Capture the cell that displays the provided text and extract its [x, y] central coordinate. 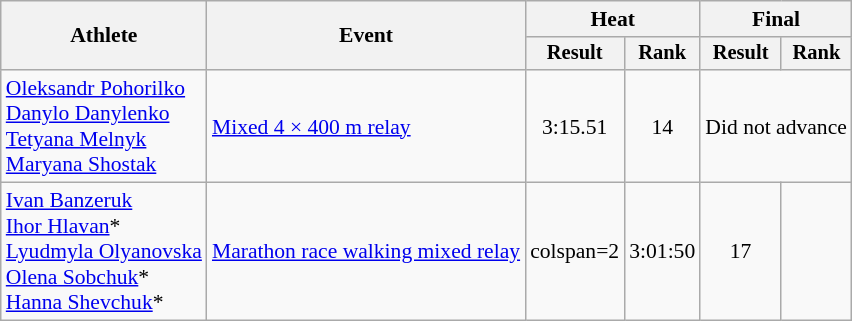
Mixed 4 × 400 m relay [366, 126]
Heat [612, 19]
Ivan BanzerukIhor Hlavan*Lyudmyla OlyanovskaOlena Sobchuk*Hanna Shevchuk* [104, 252]
3:15.51 [574, 126]
3:01:50 [662, 252]
colspan=2 [574, 252]
Event [366, 36]
Final [776, 19]
Marathon race walking mixed relay [366, 252]
Did not advance [776, 126]
Athlete [104, 36]
17 [740, 252]
14 [662, 126]
Oleksandr PohorilkoDanylo DanylenkoTetyana MelnykMaryana Shostak [104, 126]
